From the cell containing the given text, extract its center point as [X, Y] coordinate. 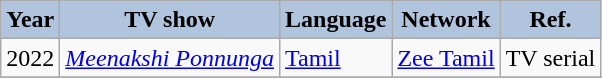
2022 [30, 58]
Network [446, 20]
Ref. [550, 20]
Language [335, 20]
TV show [170, 20]
Year [30, 20]
Zee Tamil [446, 58]
Tamil [335, 58]
TV serial [550, 58]
Meenakshi Ponnunga [170, 58]
